Extract the (X, Y) coordinate from the center of the cell holding the provided text.  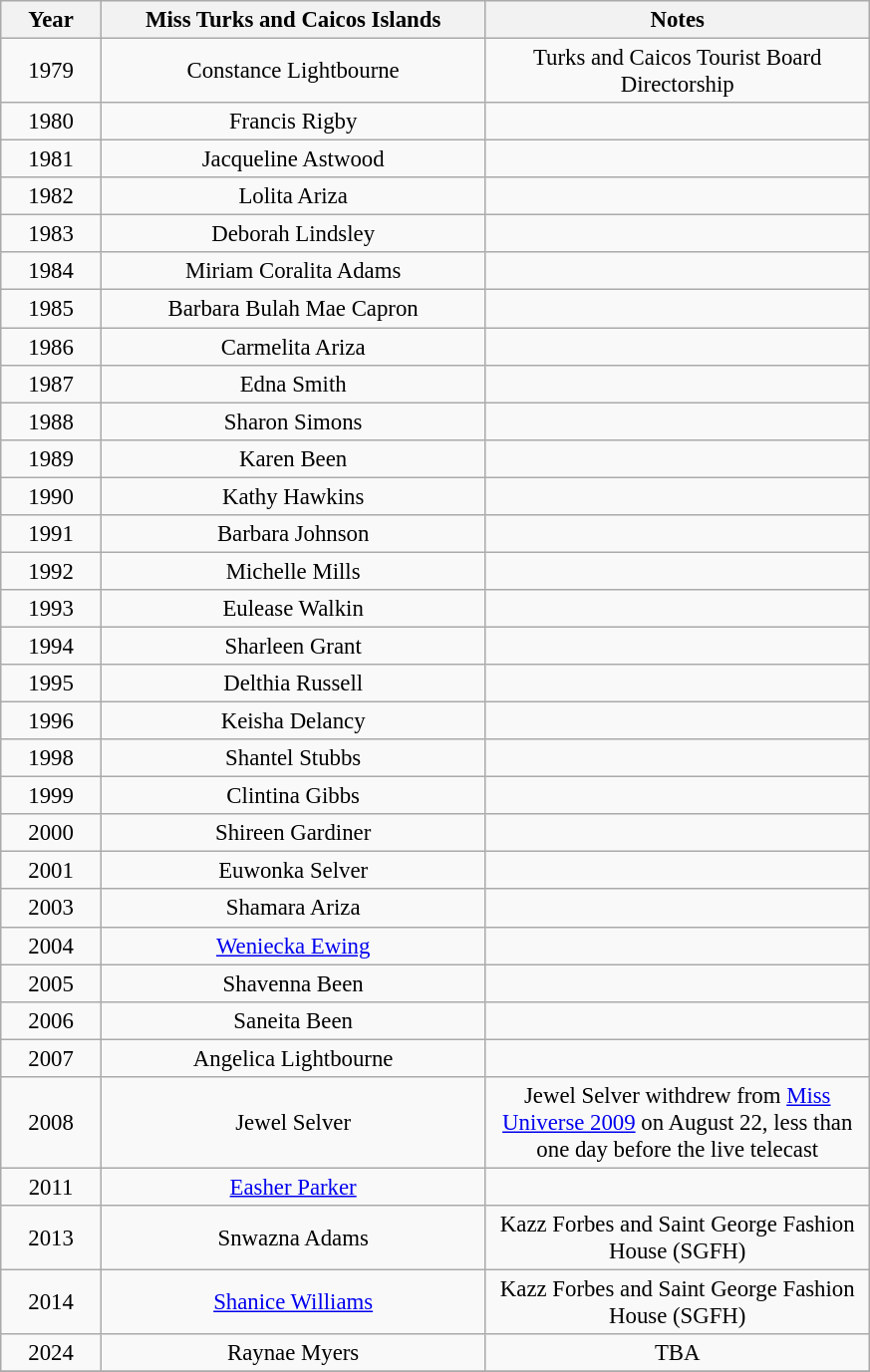
1995 (52, 684)
Saneita Been (293, 1020)
Edna Smith (293, 384)
1992 (52, 571)
2024 (52, 1353)
Miriam Coralita Adams (293, 272)
Jacqueline Astwood (293, 159)
1982 (52, 196)
Carmelita Ariza (293, 347)
1987 (52, 384)
Weniecka Ewing (293, 946)
Eulease Walkin (293, 609)
Shavenna Been (293, 983)
TBA (678, 1353)
Michelle Mills (293, 571)
1983 (52, 234)
Angelica Lightbourne (293, 1058)
Easher Parker (293, 1187)
2011 (52, 1187)
Raynae Myers (293, 1353)
1990 (52, 496)
2014 (52, 1301)
1980 (52, 122)
Kathy Hawkins (293, 496)
Miss Turks and Caicos Islands (293, 20)
2001 (52, 871)
Shantel Stubbs (293, 758)
Jewel Selver (293, 1123)
1996 (52, 721)
1991 (52, 534)
1986 (52, 347)
Barbara Bulah Mae Capron (293, 309)
Delthia Russell (293, 684)
1984 (52, 272)
Sharleen Grant (293, 646)
2004 (52, 946)
Turks and Caicos Tourist Board Directorship (678, 72)
Francis Rigby (293, 122)
2000 (52, 833)
2008 (52, 1123)
Sharon Simons (293, 421)
1985 (52, 309)
Shamara Ariza (293, 909)
Snwazna Adams (293, 1237)
Constance Lightbourne (293, 72)
2006 (52, 1020)
Euwonka Selver (293, 871)
Notes (678, 20)
Clintina Gibbs (293, 796)
Lolita Ariza (293, 196)
1981 (52, 159)
Karen Been (293, 458)
1979 (52, 72)
1998 (52, 758)
Deborah Lindsley (293, 234)
1994 (52, 646)
2007 (52, 1058)
Year (52, 20)
2003 (52, 909)
Barbara Johnson (293, 534)
Shireen Gardiner (293, 833)
Shanice Williams (293, 1301)
2013 (52, 1237)
1988 (52, 421)
1999 (52, 796)
1989 (52, 458)
Jewel Selver withdrew from Miss Universe 2009 on August 22, less than one day before the live telecast (678, 1123)
Keisha Delancy (293, 721)
1993 (52, 609)
2005 (52, 983)
